For the text-containing cell, return its midpoint in (X, Y) coordinate format. 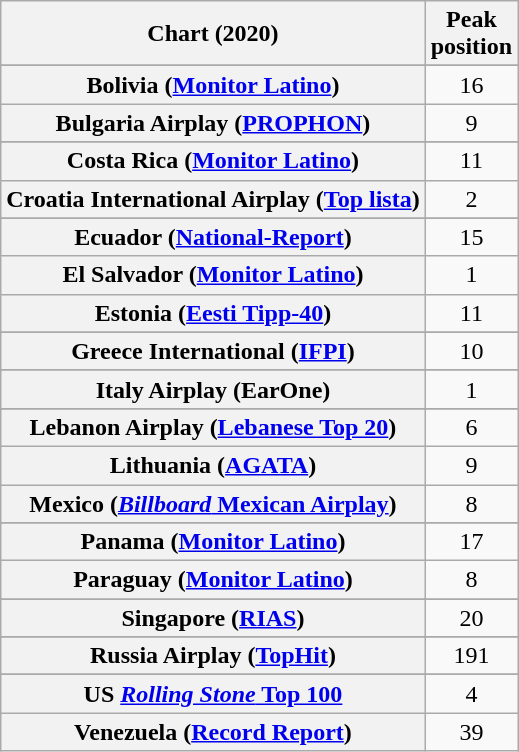
6 (471, 427)
Ecuador (National-Report) (213, 237)
Panama (Monitor Latino) (213, 542)
Italy Airplay (EarOne) (213, 389)
US Rolling Stone Top 100 (213, 694)
Venezuela (Record Report) (213, 732)
Peakposition (471, 34)
Lithuania (AGATA) (213, 465)
39 (471, 732)
16 (471, 85)
20 (471, 618)
15 (471, 237)
Bulgaria Airplay (PROPHON) (213, 123)
Bolivia (Monitor Latino) (213, 85)
Estonia (Eesti Tipp-40) (213, 313)
Greece International (IFPI) (213, 351)
Paraguay (Monitor Latino) (213, 580)
17 (471, 542)
2 (471, 199)
4 (471, 694)
Chart (2020) (213, 34)
Russia Airplay (TopHit) (213, 656)
191 (471, 656)
10 (471, 351)
Singapore (RIAS) (213, 618)
Lebanon Airplay (Lebanese Top 20) (213, 427)
Mexico (Billboard Mexican Airplay) (213, 503)
Croatia International Airplay (Top lista) (213, 199)
Costa Rica (Monitor Latino) (213, 161)
El Salvador (Monitor Latino) (213, 275)
